Identify which cell holds the provided text, then report its [x, y] central coordinate. 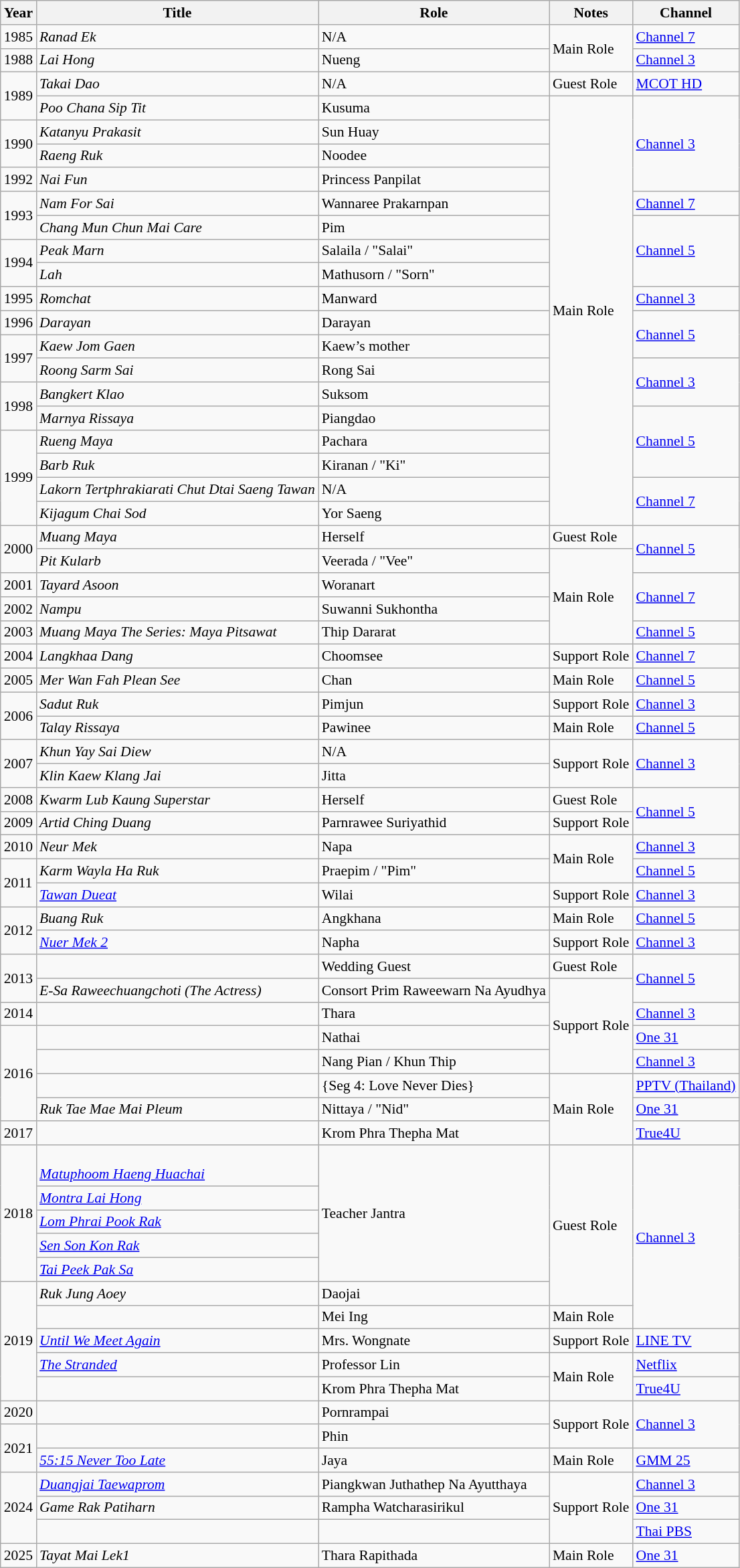
2001 [19, 585]
The Stranded [177, 1365]
1990 [19, 143]
Nang Pian / Khun Thip [434, 1062]
Ranad Ek [177, 37]
Kaew Jom Gaen [177, 347]
Thip Dararat [434, 632]
Roong Sarm Sai [177, 371]
Sen Son Kon Rak [177, 1246]
Salaila / "Salai" [434, 251]
Phin [434, 1437]
2013 [19, 978]
Praepim / "Pim" [434, 871]
2011 [19, 883]
Channel [686, 13]
Year [19, 13]
Lakorn Tertphrakiarati Chut Dtai Saeng Tawan [177, 490]
2005 [19, 681]
{Seg 4: Love Never Dies} [434, 1085]
Klin Kaew Klang Jai [177, 776]
Nam For Sai [177, 203]
Poo Chana Sip Tit [177, 108]
Langkhaa Dang [177, 657]
Daojai [434, 1294]
Matuphoom Haeng Huachai [177, 1166]
Katanyu Prakasit [177, 132]
Pawinee [434, 728]
Kusuma [434, 108]
Sun Huay [434, 132]
Ruk Tae Mae Mai Pleum [177, 1110]
Nueng [434, 60]
Role [434, 13]
Romchat [177, 299]
Marnya Rissaya [177, 418]
Duangjai Taewaprom [177, 1484]
1996 [19, 323]
Lai Hong [177, 60]
Woranart [434, 585]
Takai Dao [177, 84]
1997 [19, 359]
2021 [19, 1448]
Suwanni Sukhontha [434, 609]
Jaya [434, 1460]
2006 [19, 716]
Professor Lin [434, 1365]
Muang Maya The Series: Maya Pitsawat [177, 632]
Mrs. Wongnate [434, 1341]
Rueng Maya [177, 442]
Nathai [434, 1038]
1994 [19, 262]
Artid Ching Duang [177, 823]
Raeng Ruk [177, 156]
1985 [19, 37]
Jitta [434, 776]
1995 [19, 299]
Manward [434, 299]
Kijagum Chai Sod [177, 513]
Wannaree Prakarnpan [434, 203]
2002 [19, 609]
Title [177, 13]
GMM 25 [686, 1460]
Yor Saeng [434, 513]
Noodee [434, 156]
2016 [19, 1073]
Game Rak Patiharn [177, 1508]
Consort Prim Raweewarn Na Ayudhya [434, 990]
Tayard Asoon [177, 585]
Notes [591, 13]
Talay Rissaya [177, 728]
Buang Ruk [177, 919]
55:15 Never Too Late [177, 1460]
Ruk Jung Aoey [177, 1294]
Rong Sai [434, 371]
2010 [19, 847]
Bangkert Klao [177, 394]
Chan [434, 681]
Rampha Watcharasirikul [434, 1508]
2008 [19, 800]
2004 [19, 657]
Mathusorn / "Sorn" [434, 275]
Choomsee [434, 657]
Nai Fun [177, 180]
Mer Wan Fah Plean See [177, 681]
Wedding Guest [434, 966]
Khun Yay Sai Diew [177, 752]
Until We Meet Again [177, 1341]
Piangdao [434, 418]
Kwarm Lub Kaung Superstar [177, 800]
Teacher Jantra [434, 1213]
Napa [434, 847]
1988 [19, 60]
2012 [19, 930]
2018 [19, 1213]
Muang Maya [177, 537]
2024 [19, 1508]
Karm Wayla Ha Ruk [177, 871]
Netflix [686, 1365]
Sadut Ruk [177, 704]
Nittaya / "Nid" [434, 1110]
E-Sa Raweechuangchoti (The Actress) [177, 990]
Angkhana [434, 919]
Barb Ruk [177, 466]
Pit Kularb [177, 561]
1998 [19, 406]
Thara Rapithada [434, 1556]
Pachara [434, 442]
Princess Panpilat [434, 180]
Wilai [434, 895]
1993 [19, 215]
Mei Ing [434, 1317]
2017 [19, 1134]
Lah [177, 275]
Tawan Dueat [177, 895]
Thai PBS [686, 1532]
2003 [19, 632]
2009 [19, 823]
Veerada / "Vee" [434, 561]
1999 [19, 477]
1992 [19, 180]
Lom Phrai Pook Rak [177, 1222]
LINE TV [686, 1341]
Suksom [434, 394]
Montra Lai Hong [177, 1198]
Parnrawee Suriyathid [434, 823]
Neur Mek [177, 847]
2014 [19, 1014]
Pimjun [434, 704]
2000 [19, 549]
2007 [19, 764]
Tai Peek Pak Sa [177, 1270]
Piangkwan Juthathep Na Ayutthaya [434, 1484]
Chang Mun Chun Mai Care [177, 228]
Thara [434, 1014]
Tayat Mai Lek1 [177, 1556]
2025 [19, 1556]
PPTV (Thailand) [686, 1085]
Nampu [177, 609]
Napha [434, 943]
2020 [19, 1413]
2019 [19, 1341]
Kaew’s mother [434, 347]
Pornrampai [434, 1413]
Kiranan / "Ki" [434, 466]
1989 [19, 96]
MCOT HD [686, 84]
Peak Marn [177, 251]
Pim [434, 228]
Nuer Mek 2 [177, 943]
